Return (X, Y) of the center of cell containing provided text 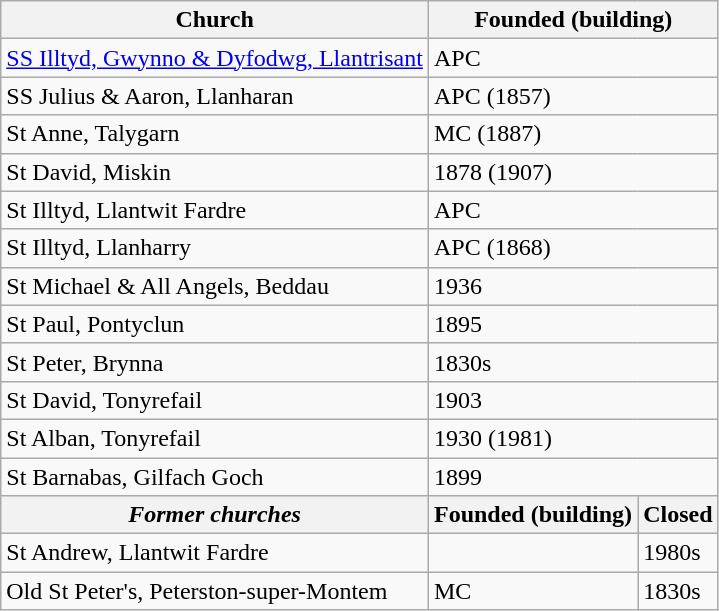
1903 (573, 400)
MC (532, 591)
St Andrew, Llantwit Fardre (215, 553)
St Illtyd, Llantwit Fardre (215, 210)
Old St Peter's, Peterston-super-Montem (215, 591)
1895 (573, 324)
APC (1857) (573, 96)
APC (1868) (573, 248)
St David, Miskin (215, 172)
Closed (678, 515)
St Illtyd, Llanharry (215, 248)
St Barnabas, Gilfach Goch (215, 477)
St Anne, Talygarn (215, 134)
1930 (1981) (573, 438)
SS Julius & Aaron, Llanharan (215, 96)
St Michael & All Angels, Beddau (215, 286)
Former churches (215, 515)
St Peter, Brynna (215, 362)
1899 (573, 477)
1936 (573, 286)
St David, Tonyrefail (215, 400)
Church (215, 20)
MC (1887) (573, 134)
St Alban, Tonyrefail (215, 438)
St Paul, Pontyclun (215, 324)
SS Illtyd, Gwynno & Dyfodwg, Llantrisant (215, 58)
1878 (1907) (573, 172)
1980s (678, 553)
